Determine the [x, y] coordinate at the center of the cell enclosing the given text.  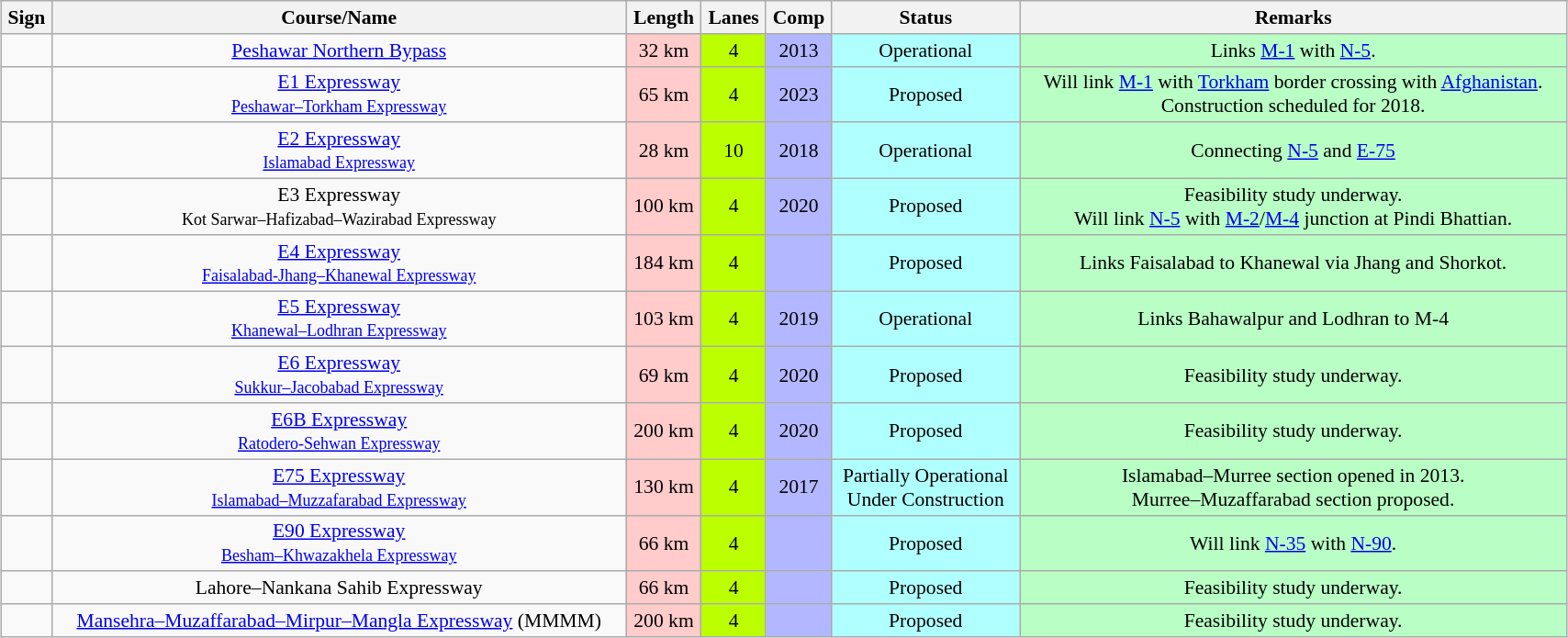
Comp [799, 17]
E6 ExpresswaySukkur–Jacobabad Expressway [339, 375]
E1 ExpresswayPeshawar–Torkham Expressway [339, 94]
2018 [799, 151]
Partially OperationalUnder Construction [925, 487]
E5 ExpresswayKhanewal–Lodhran Expressway [339, 318]
2023 [799, 94]
10 [734, 151]
Links Faisalabad to Khanewal via Jhang and Shorkot. [1294, 263]
2017 [799, 487]
E75 ExpresswayIslamabad–Muzzafarabad Expressway [339, 487]
Links Bahawalpur and Lodhran to M-4 [1294, 318]
E3 ExpresswayKot Sarwar–Hafizabad–Wazirabad Expressway [339, 206]
Feasibility study underway.Will link N-5 with M-2/M-4 junction at Pindi Bhattian. [1294, 206]
Peshawar Northern Bypass [339, 50]
Status [925, 17]
Links M-1 with N-5. [1294, 50]
Remarks [1294, 17]
Will link N-35 with N-90. [1294, 543]
103 km [664, 318]
E4 ExpresswayFaisalabad-Jhang–Khanewal Expressway [339, 263]
Sign [28, 17]
Lahore–Nankana Sahib Expressway [339, 588]
Mansehra–Muzaffarabad–Mirpur–Mangla Expressway (MMMM) [339, 621]
100 km [664, 206]
Course/Name [339, 17]
E90 ExpresswayBesham–Khwazakhela Expressway [339, 543]
2019 [799, 318]
Islamabad–Murree section opened in 2013.Murree–Muzaffarabad section proposed. [1294, 487]
E6B ExpresswayRatodero-Sehwan Expressway [339, 431]
Connecting N-5 and E-75 [1294, 151]
Length [664, 17]
65 km [664, 94]
Lanes [734, 17]
E2 ExpresswayIslamabad Expressway [339, 151]
32 km [664, 50]
130 km [664, 487]
184 km [664, 263]
28 km [664, 151]
Will link M-1 with Torkham border crossing with Afghanistan.Construction scheduled for 2018. [1294, 94]
2013 [799, 50]
69 km [664, 375]
